Pinpoint the cell where the given text exists, returning its [x, y] midpoint coordinate. 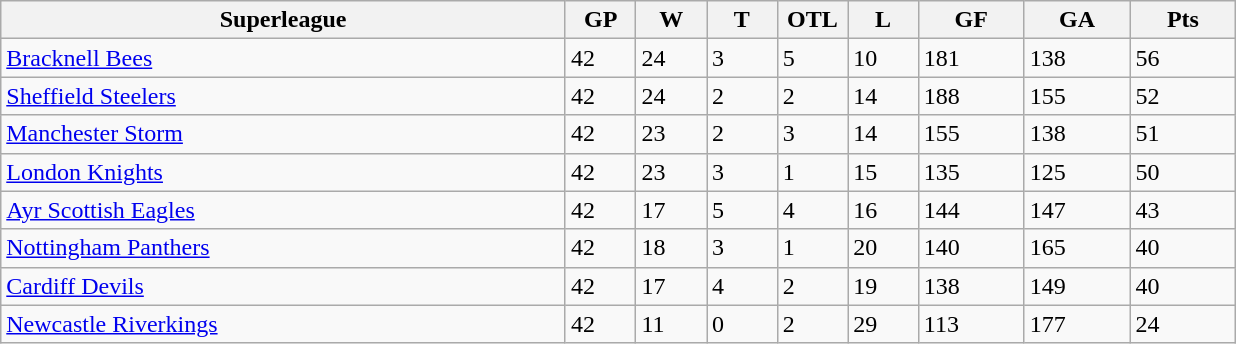
Cardiff Devils [284, 286]
165 [1077, 248]
19 [884, 286]
Manchester Storm [284, 134]
125 [1077, 172]
GF [971, 20]
OTL [812, 20]
Sheffield Steelers [284, 96]
11 [672, 324]
135 [971, 172]
15 [884, 172]
Newcastle Riverkings [284, 324]
140 [971, 248]
50 [1183, 172]
188 [971, 96]
GP [600, 20]
L [884, 20]
177 [1077, 324]
56 [1183, 58]
181 [971, 58]
10 [884, 58]
Superleague [284, 20]
149 [1077, 286]
T [742, 20]
29 [884, 324]
Pts [1183, 20]
51 [1183, 134]
144 [971, 210]
20 [884, 248]
147 [1077, 210]
Nottingham Panthers [284, 248]
Bracknell Bees [284, 58]
16 [884, 210]
52 [1183, 96]
London Knights [284, 172]
GA [1077, 20]
113 [971, 324]
18 [672, 248]
0 [742, 324]
43 [1183, 210]
Ayr Scottish Eagles [284, 210]
W [672, 20]
